Capture the cell that displays the provided text and extract its [x, y] central coordinate. 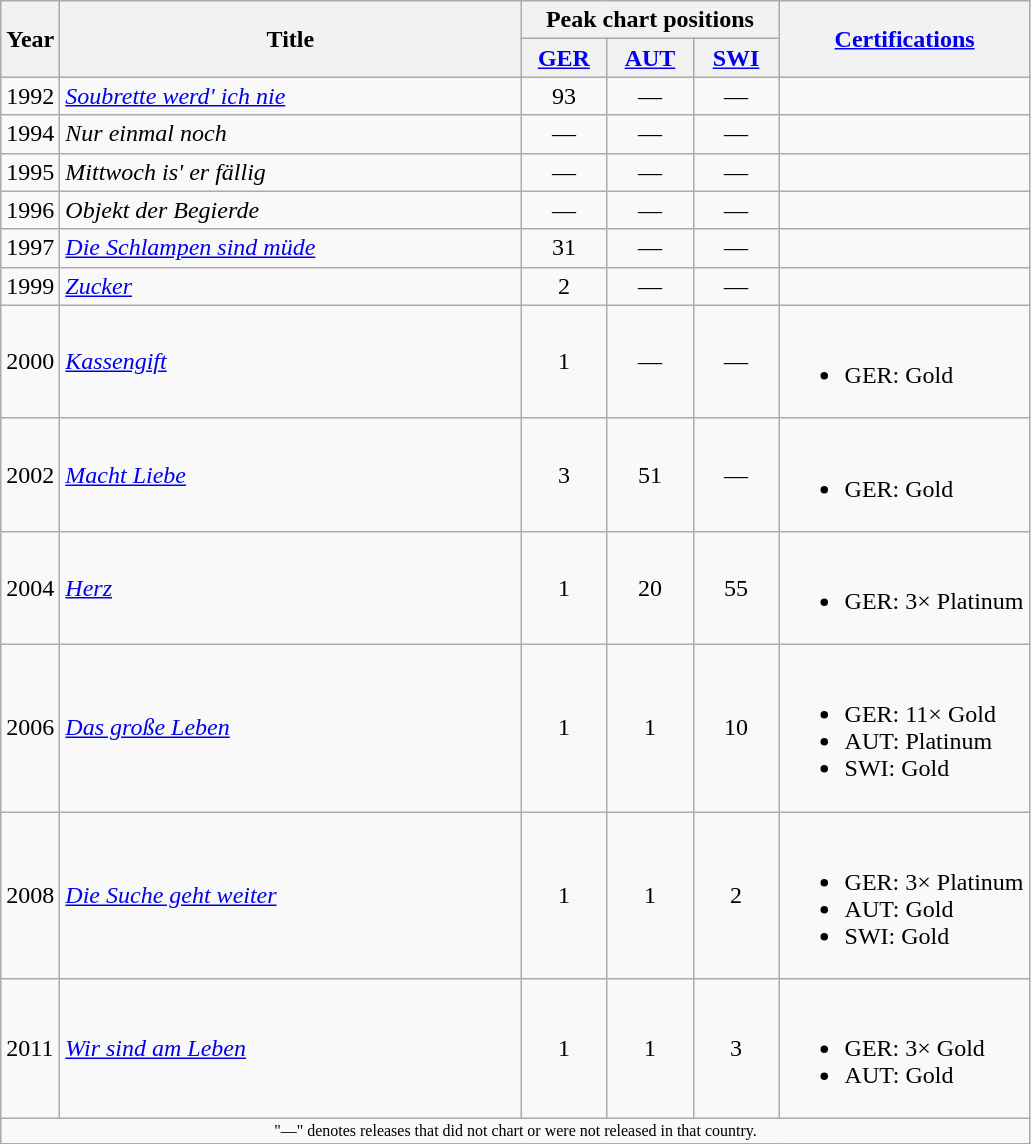
Year [30, 39]
Kassengift [290, 362]
2000 [30, 362]
1997 [30, 248]
Soubrette werd' ich nie [290, 96]
Das große Leben [290, 728]
GER: 11× GoldAUT: PlatinumSWI: Gold [904, 728]
GER: 3× PlatinumAUT: GoldSWI: Gold [904, 896]
Peak chart positions [650, 20]
2006 [30, 728]
31 [564, 248]
2008 [30, 896]
Nur einmal noch [290, 134]
AUT [650, 58]
93 [564, 96]
Mittwoch is' er fällig [290, 172]
SWI [736, 58]
2002 [30, 474]
Zucker [290, 286]
1992 [30, 96]
Certifications [904, 39]
51 [650, 474]
GER: 3× Platinum [904, 588]
Objekt der Begierde [290, 210]
Title [290, 39]
1996 [30, 210]
GER [564, 58]
1994 [30, 134]
Die Suche geht weiter [290, 896]
Herz [290, 588]
"—" denotes releases that did not chart or were not released in that country. [516, 1131]
Macht Liebe [290, 474]
10 [736, 728]
1995 [30, 172]
20 [650, 588]
1999 [30, 286]
GER: 3× GoldAUT: Gold [904, 1049]
55 [736, 588]
Die Schlampen sind müde [290, 248]
2011 [30, 1049]
Wir sind am Leben [290, 1049]
2004 [30, 588]
